Extract the (x, y) coordinate from the center of the cell holding the provided text.  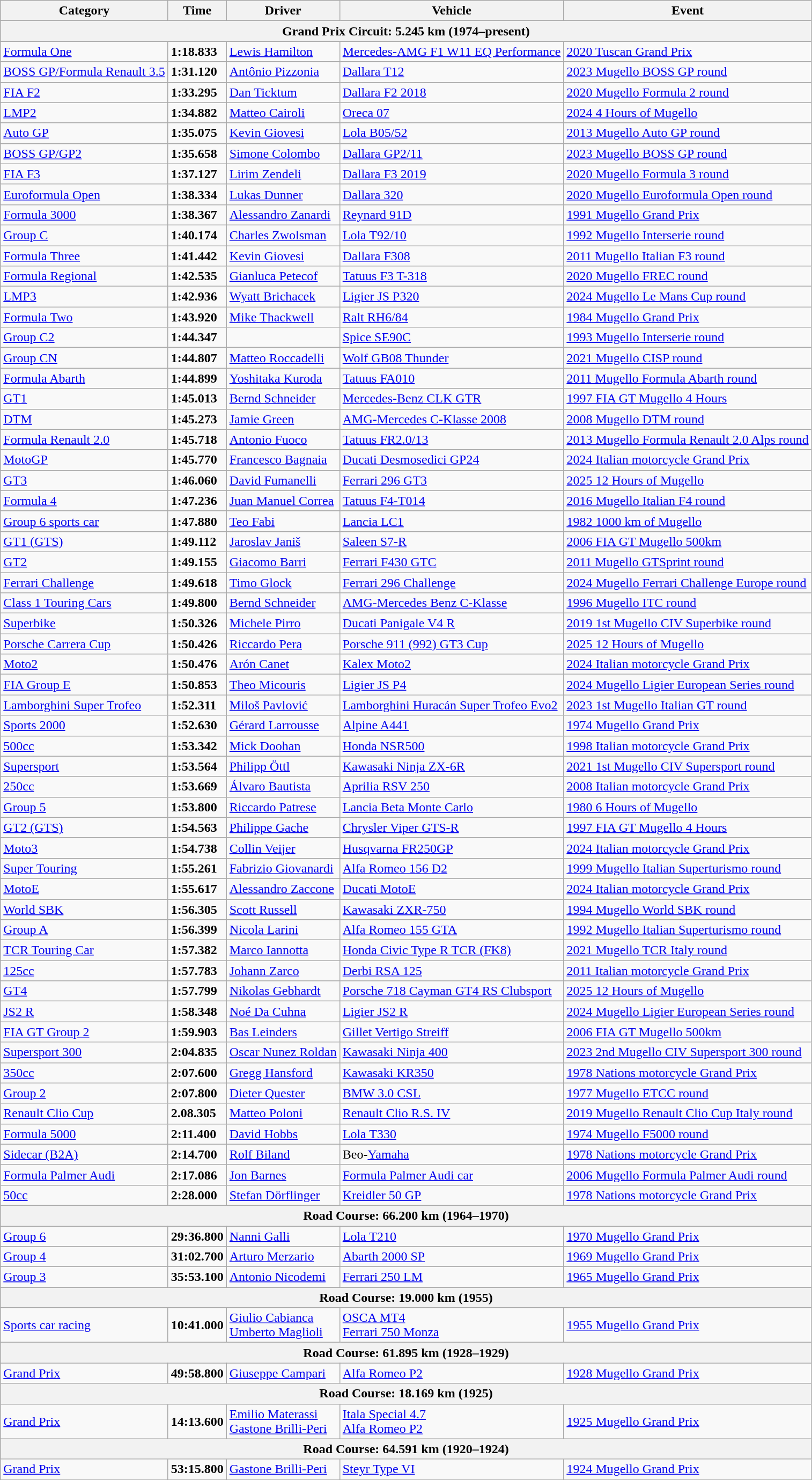
1992 Mugello Interserie round (688, 235)
Jamie Green (283, 419)
Theo Micouris (283, 685)
Dallara T12 (452, 72)
Lola T210 (452, 1236)
Mercedes-AMG F1 W11 EQ Performance (452, 52)
1:52.630 (197, 726)
Supersport 300 (84, 1052)
1970 Mugello Grand Prix (688, 1236)
2013 Mugello Auto GP round (688, 133)
Formula Three (84, 256)
Ferrari 250 LM (452, 1277)
Porsche 911 (992) GT3 Cup (452, 644)
Mick Doohan (283, 746)
Lola T92/10 (452, 235)
Gérard Larrousse (283, 726)
1:53.800 (197, 807)
1925 Mugello Grand Prix (688, 1421)
GT2 (84, 562)
Nikolas Gebhardt (283, 991)
JS2 R (84, 1012)
DTM (84, 419)
Matteo Poloni (283, 1113)
Time (197, 11)
Group A (84, 930)
1999 Mugello Italian Superturismo round (688, 868)
Group 3 (84, 1277)
Gastone Brilli-Peri (283, 1469)
GT1 (84, 399)
BOSS GP/Formula Renault 3.5 (84, 72)
1969 Mugello Grand Prix (688, 1257)
Collin Veijer (283, 848)
Ferrari 296 Challenge (452, 582)
1980 6 Hours of Mugello (688, 807)
1:53.564 (197, 766)
Juan Manuel Correa (283, 501)
1998 Italian motorcycle Grand Prix (688, 746)
Emilio Materassi Gastone Brilli-Peri (283, 1421)
Ligier JS P4 (452, 685)
1996 Mugello ITC round (688, 603)
1:53.342 (197, 746)
1:50.853 (197, 685)
Gianluca Petecof (283, 276)
Chrysler Viper GTS-R (452, 827)
Rolf Biland (283, 1154)
Matteo Roccadelli (283, 358)
1:54.563 (197, 827)
Formula Palmer Audi car (452, 1175)
Porsche 718 Cayman GT4 RS Clubsport (452, 991)
Arón Canet (283, 664)
Ducati MotoE (452, 889)
1977 Mugello ETCC round (688, 1093)
1:42.535 (197, 276)
10:41.000 (197, 1325)
FIA GT Group 2 (84, 1032)
1:45.718 (197, 439)
Alessandro Zaccone (283, 889)
Honda NSR500 (452, 746)
1:38.334 (197, 194)
Wolf GB08 Thunder (452, 358)
Charles Zwolsman (283, 235)
1991 Mugello Grand Prix (688, 215)
1:50.326 (197, 624)
Philippe Gache (283, 827)
2021 Mugello TCR Italy round (688, 950)
Vehicle (452, 11)
Road Course: 18.169 km (1925) (406, 1394)
Francesco Bagnaia (283, 460)
Miloš Pavlović (283, 705)
2019 1st Mugello CIV Superbike round (688, 624)
Philipp Öttl (283, 766)
Beo-Yamaha (452, 1154)
49:58.800 (197, 1373)
Road Course: 19.000 km (1955) (406, 1298)
1:47.236 (197, 501)
LMP3 (84, 297)
1:44.807 (197, 358)
2011 Mugello GTSprint round (688, 562)
2:04.835 (197, 1052)
2011 Mugello Formula Abarth round (688, 378)
1:49.155 (197, 562)
Jon Barnes (283, 1175)
500cc (84, 746)
Antonio Nicodemi (283, 1277)
1:54.738 (197, 848)
Renault Clio R.S. IV (452, 1113)
2020 Mugello Euroformula Open round (688, 194)
Formula Regional (84, 276)
50cc (84, 1195)
Riccardo Patrese (283, 807)
Johann Zarco (283, 971)
Noé Da Cuhna (283, 1012)
Class 1 Touring Cars (84, 603)
Aprilia RSV 250 (452, 787)
Sidecar (B2A) (84, 1154)
MotoE (84, 889)
Husqvarna FR250GP (452, 848)
1:18.833 (197, 52)
1928 Mugello Grand Prix (688, 1373)
1:55.261 (197, 868)
1:45.013 (197, 399)
BOSS GP/GP2 (84, 153)
1:50.476 (197, 664)
Formula 4 (84, 501)
Dallara F2 2018 (452, 92)
Group 6 sports car (84, 521)
Steyr Type VI (452, 1469)
Wyatt Brichacek (283, 297)
Gillet Vertigo Streiff (452, 1032)
1924 Mugello Grand Prix (688, 1469)
Scott Russell (283, 910)
FIA F3 (84, 174)
Mercedes-Benz CLK GTR (452, 399)
Simone Colombo (283, 153)
Ducati Desmosedici GP24 (452, 460)
53:15.800 (197, 1469)
Tatuus F4-T014 (452, 501)
OSCA MT4Ferrari 750 Monza (452, 1325)
Lancia Beta Monte Carlo (452, 807)
MotoGP (84, 460)
Abarth 2000 SP (452, 1257)
LMP2 (84, 113)
Formula 5000 (84, 1134)
2013 Mugello Formula Renault 2.0 Alps round (688, 439)
1:33.295 (197, 92)
1:37.127 (197, 174)
Formula Two (84, 317)
Dallara F308 (452, 256)
Tatuus FR2.0/13 (452, 439)
Sports car racing (84, 1325)
Ferrari Challenge (84, 582)
Nanni Galli (283, 1236)
1:59.903 (197, 1032)
1:55.617 (197, 889)
Arturo Merzario (283, 1257)
Reynard 91D (452, 215)
GT1 (GTS) (84, 541)
Group 4 (84, 1257)
1:41.442 (197, 256)
Bas Leinders (283, 1032)
Formula One (84, 52)
1:40.174 (197, 235)
Álvaro Bautista (283, 787)
Kreidler 50 GP (452, 1195)
1:58.348 (197, 1012)
Mike Thackwell (283, 317)
Dallara GP2/11 (452, 153)
GT4 (84, 991)
1:43.920 (197, 317)
Ducati Panigale V4 R (452, 624)
Ferrari 296 GT3 (452, 480)
Formula Renault 2.0 (84, 439)
Ralt RH6/84 (452, 317)
2016 Mugello Italian F4 round (688, 501)
2:17.086 (197, 1175)
David Fumanelli (283, 480)
2:07.800 (197, 1093)
2006 Mugello Formula Palmer Audi round (688, 1175)
Formula 3000 (84, 215)
Group 5 (84, 807)
1:57.382 (197, 950)
Dallara F3 2019 (452, 174)
Antonio Fuoco (283, 439)
Alfa Romeo 155 GTA (452, 930)
Lirim Zendeli (283, 174)
Formula Abarth (84, 378)
Stefan Dörflinger (283, 1195)
2020 Mugello FREC round (688, 276)
1:45.273 (197, 419)
1:35.658 (197, 153)
Kawasaki Ninja ZX-6R (452, 766)
1974 Mugello Grand Prix (688, 726)
2:07.600 (197, 1073)
Kawasaki KR350 (452, 1073)
Dieter Quester (283, 1093)
1:31.120 (197, 72)
Giuseppe Campari (283, 1373)
Road Course: 61.895 km (1928–1929) (406, 1353)
1:49.112 (197, 541)
31:02.700 (197, 1257)
125cc (84, 971)
1:44.347 (197, 338)
1:56.305 (197, 910)
GT3 (84, 480)
1992 Mugello Italian Superturismo round (688, 930)
Alfa Romeo 156 D2 (452, 868)
David Hobbs (283, 1134)
1:57.799 (197, 991)
2011 Mugello Italian F3 round (688, 256)
250cc (84, 787)
Tatuus FA010 (452, 378)
Ligier JS2 R (452, 1012)
Road Course: 64.591 km (1920–1924) (406, 1449)
Marco Iannotta (283, 950)
1:44.899 (197, 378)
1955 Mugello Grand Prix (688, 1325)
Honda Civic Type R TCR (FK8) (452, 950)
Lola B05/52 (452, 133)
2:14.700 (197, 1154)
Dallara 320 (452, 194)
2019 Mugello Renault Clio Cup Italy round (688, 1113)
1:34.882 (197, 113)
Yoshitaka Kuroda (283, 378)
2.08.305 (197, 1113)
2020 Mugello Formula 3 round (688, 174)
1:49.618 (197, 582)
Renault Clio Cup (84, 1113)
2021 Mugello CISP round (688, 358)
Group 2 (84, 1093)
Gregg Hansford (283, 1073)
2008 Mugello DTM round (688, 419)
Lamborghini Super Trofeo (84, 705)
1974 Mugello F5000 round (688, 1134)
Alfa Romeo P2 (452, 1373)
Saleen S7-R (452, 541)
Driver (283, 11)
Superbike (84, 624)
World SBK (84, 910)
1:56.399 (197, 930)
Derbi RSA 125 (452, 971)
1:45.770 (197, 460)
2021 1st Mugello CIV Supersport round (688, 766)
35:53.100 (197, 1277)
Lewis Hamilton (283, 52)
AMG-Mercedes C-Klasse 2008 (452, 419)
Oreca 07 (452, 113)
Group CN (84, 358)
2020 Tuscan Grand Prix (688, 52)
Ferrari F430 GTC (452, 562)
Group C2 (84, 338)
2008 Italian motorcycle Grand Prix (688, 787)
Lukas Dunner (283, 194)
2:11.400 (197, 1134)
1993 Mugello Interserie round (688, 338)
1994 Mugello World SBK round (688, 910)
Alessandro Zanardi (283, 215)
Tatuus F3 T-318 (452, 276)
2011 Italian motorcycle Grand Prix (688, 971)
1:35.075 (197, 133)
Group C (84, 235)
Michele Pirro (283, 624)
Itala Special 4.7Alfa Romeo P2 (452, 1421)
Event (688, 11)
1965 Mugello Grand Prix (688, 1277)
2020 Mugello Formula 2 round (688, 92)
1:50.426 (197, 644)
Ligier JS P320 (452, 297)
1:46.060 (197, 480)
2024 Mugello Le Mans Cup round (688, 297)
Teo Fabi (283, 521)
14:13.600 (197, 1421)
Kalex Moto2 (452, 664)
AMG-Mercedes Benz C-Klasse (452, 603)
1:47.880 (197, 521)
TCR Touring Car (84, 950)
Dan Ticktum (283, 92)
Auto GP (84, 133)
Lancia LC1 (452, 521)
1:57.783 (197, 971)
Oscar Nunez Roldan (283, 1052)
2023 2nd Mugello CIV Supersport 300 round (688, 1052)
Kawasaki Ninja 400 (452, 1052)
Nicola Larini (283, 930)
Giulio Cabianca Umberto Maglioli (283, 1325)
Euroformula Open (84, 194)
Category (84, 11)
Group 6 (84, 1236)
Super Touring (84, 868)
Giacomo Barri (283, 562)
FIA Group E (84, 685)
Kawasaki ZXR-750 (452, 910)
Moto3 (84, 848)
Jaroslav Janiš (283, 541)
Spice SE90C (452, 338)
Grand Prix Circuit: 5.245 km (1974–present) (406, 31)
Timo Glock (283, 582)
29:36.800 (197, 1236)
2023 1st Mugello Italian GT round (688, 705)
1:42.936 (197, 297)
GT2 (GTS) (84, 827)
Riccardo Pera (283, 644)
FIA F2 (84, 92)
1:53.669 (197, 787)
350cc (84, 1073)
Supersport (84, 766)
Moto2 (84, 664)
1982 1000 km of Mugello (688, 521)
Matteo Cairoli (283, 113)
2:28.000 (197, 1195)
1:52.311 (197, 705)
2024 Mugello Ferrari Challenge Europe round (688, 582)
Formula Palmer Audi (84, 1175)
1:49.800 (197, 603)
Lola T330 (452, 1134)
BMW 3.0 CSL (452, 1093)
2024 4 Hours of Mugello (688, 113)
Alpine A441 (452, 726)
Road Course: 66.200 km (1964–1970) (406, 1215)
1984 Mugello Grand Prix (688, 317)
Sports 2000 (84, 726)
Fabrizio Giovanardi (283, 868)
Antônio Pizzonia (283, 72)
Lamborghini Huracán Super Trofeo Evo2 (452, 705)
Porsche Carrera Cup (84, 644)
1:38.367 (197, 215)
